Return (X, Y) of the center of cell containing provided text 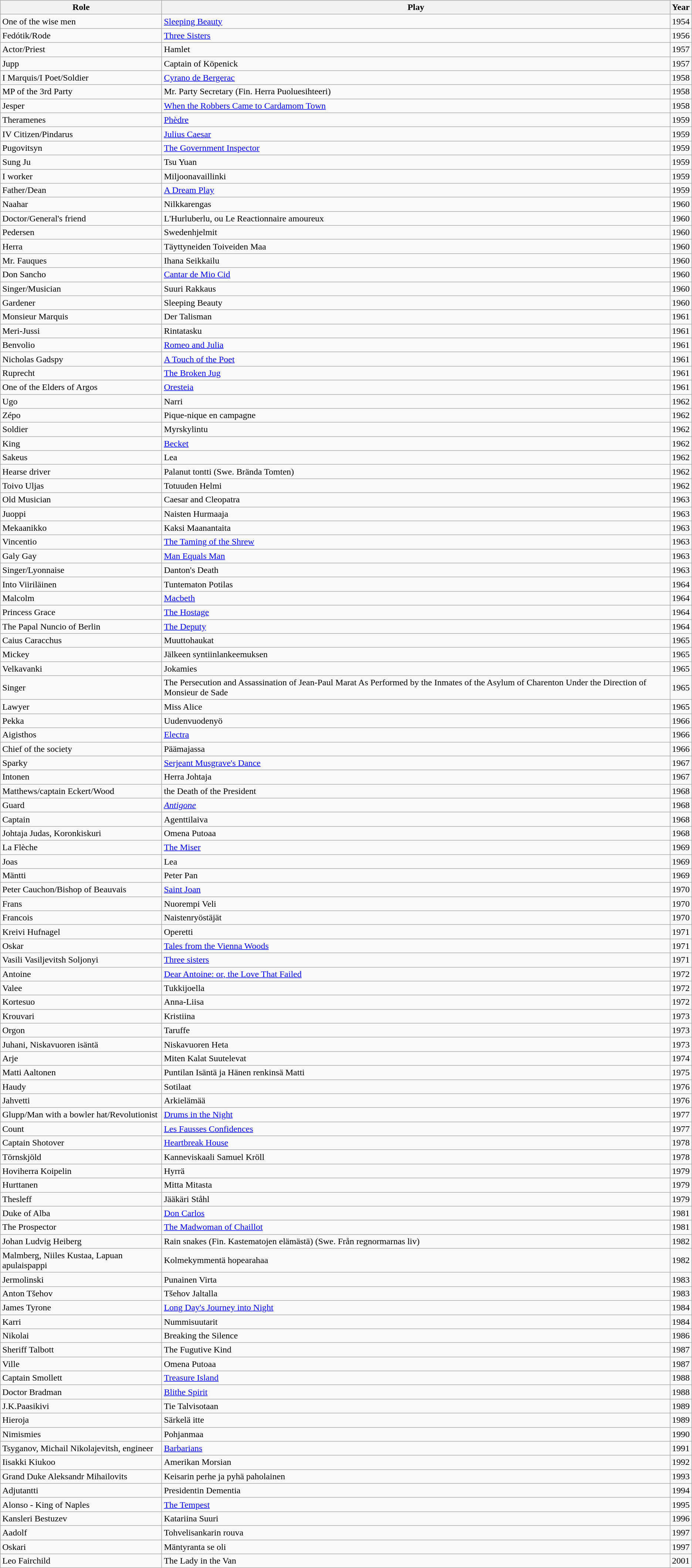
Puntilan Isäntä ja Hänen renkinsä Matti (416, 1072)
I Marquis/I Poet/Soldier (81, 78)
Juoppi (81, 514)
Karri (81, 1321)
Becket (416, 444)
Jahvetti (81, 1101)
Jokamies (416, 669)
Naistenryöstäjät (416, 918)
Naahar (81, 204)
Amerikan Morsian (416, 1462)
Kansleri Bestuzev (81, 1518)
Saint Joan (416, 890)
The Government Inspector (416, 148)
Drums in the Night (416, 1115)
Hieroja (81, 1420)
Don Carlos (416, 1213)
La Flèche (81, 847)
Treasure Island (416, 1378)
The Miser (416, 847)
Nikolai (81, 1336)
The Prospector (81, 1227)
Mäntyranta se oli (416, 1547)
Kanneviskaali Samuel Kröll (416, 1157)
Blithe Spirit (416, 1392)
Miss Alice (416, 707)
1956 (681, 35)
Presidentin Dementia (416, 1490)
Toivo Uljas (81, 486)
The Taming of the Shrew (416, 542)
Fedótik/Rode (81, 35)
Lawyer (81, 707)
Princess Grace (81, 612)
Meri-Jussi (81, 331)
Captain Smollett (81, 1378)
Man Equals Man (416, 556)
1990 (681, 1434)
Tukkijoella (416, 988)
Glupp/Man with a bowler hat/Revolutionist (81, 1115)
Mekaanikko (81, 528)
Myrskylintu (416, 430)
1974 (681, 1058)
Mr. Party Secretary (Fin. Herra Puoluesihteeri) (416, 92)
Katariina Suuri (416, 1518)
Hoviherra Koipelin (81, 1171)
Les Fausses Confidences (416, 1129)
Miljoonavaillinki (416, 176)
Year (681, 7)
One of the Elders of Argos (81, 387)
Nimismies (81, 1434)
Caius Caracchus (81, 641)
Benvolio (81, 345)
Tie Talvisotaan (416, 1406)
Phèdre (416, 120)
A Touch of the Poet (416, 359)
Theramenes (81, 120)
Captain of Köpenick (416, 64)
Soldier (81, 430)
J.K.Paasikivi (81, 1406)
1975 (681, 1072)
Count (81, 1129)
Electra (416, 735)
One of the wise men (81, 21)
The Tempest (416, 1504)
L'Hurluberlu, ou Le Reactionnaire amoureux (416, 218)
Anna-Liisa (416, 1002)
Matthews/captain Eckert/Wood (81, 791)
Frans (81, 904)
Mitta Mitasta (416, 1185)
Chief of the society (81, 749)
Agenttilaiva (416, 819)
1993 (681, 1476)
I worker (81, 176)
Doctor Bradman (81, 1392)
Hyrrä (416, 1171)
Oskari (81, 1547)
Father/Dean (81, 190)
Alonso - King of Naples (81, 1504)
Jesper (81, 106)
Kortesuo (81, 1002)
Keisarin perhe ja pyhä paholainen (416, 1476)
Don Sancho (81, 275)
Caesar and Cleopatra (416, 500)
Antigone (416, 805)
A Dream Play (416, 190)
Cyrano de Bergerac (416, 78)
Heartbreak House (416, 1143)
Peter Cauchon/Bishop of Beauvais (81, 890)
Into Viiriläinen (81, 584)
Tuntematon Potilas (416, 584)
Nuorempi Veli (416, 904)
Arkielämää (416, 1101)
Kolmekymmentä hopearahaa (416, 1260)
Totuuden Helmi (416, 486)
Vincentio (81, 542)
Jälkeen syntiinlankeemuksen (416, 655)
Jääkäri Ståhl (416, 1199)
The Deputy (416, 627)
Johan Ludvig Heiberg (81, 1241)
Rintatasku (416, 331)
When the Robbers Came to Cardamom Town (416, 106)
Matti Aaltonen (81, 1072)
The Papal Nuncio of Berlin (81, 627)
Dear Antoine: or, the Love That Failed (416, 974)
1994 (681, 1490)
Operetti (416, 932)
Malmberg, Niiles Kustaa, Lapuan apulaispappi (81, 1260)
Der Talisman (416, 317)
Hearse driver (81, 472)
Mäntti (81, 876)
Serjeant Musgrave's Dance (416, 763)
Velkavanki (81, 669)
Aadolf (81, 1533)
The Fugutive Kind (416, 1350)
Naisten Hurmaaja (416, 514)
Tsu Yuan (416, 162)
Ruprecht (81, 373)
Captain Shotover (81, 1143)
Herra Johtaja (416, 777)
Joas (81, 862)
Three sisters (416, 960)
Singer/Lyonnaise (81, 570)
Päämajassa (416, 749)
1995 (681, 1504)
Haudy (81, 1086)
MP of the 3rd Party (81, 92)
Sheriff Talbott (81, 1350)
Orgon (81, 1030)
Mickey (81, 655)
the Death of the President (416, 791)
Kristiina (416, 1016)
Breaking the Silence (416, 1336)
Role (81, 7)
1992 (681, 1462)
Duke of Alba (81, 1213)
2001 (681, 1561)
Kaksi Maanantaita (416, 528)
Narri (416, 401)
Särkelä itte (416, 1420)
Tales from the Vienna Woods (416, 946)
Mr. Fauques (81, 261)
Oresteia (416, 387)
Pugovitsyn (81, 148)
Francois (81, 918)
Aigisthos (81, 735)
Three Sisters (416, 35)
IV Citizen/Pindarus (81, 134)
Miten Kalat Suutelevat (416, 1058)
Anton Tšehov (81, 1293)
Peter Pan (416, 876)
Cantar de Mio Cid (416, 275)
Monsieur Marquis (81, 317)
Doctor/General's friend (81, 218)
The Lady in the Van (416, 1561)
Sung Ju (81, 162)
Sparky (81, 763)
Hamlet (416, 50)
Play (416, 7)
Julius Caesar (416, 134)
1991 (681, 1448)
Malcolm (81, 598)
Pique-nique en campagne (416, 415)
Vasili Vasiljevitsh Soljonyi (81, 960)
Zépo (81, 415)
Danton's Death (416, 570)
Singer/Musician (81, 289)
Tsyganov, Michail Nikolajevitsh, engineer (81, 1448)
Tšehov Jaltalla (416, 1293)
Old Musician (81, 500)
King (81, 444)
Täyttyneiden Toiveiden Maa (416, 247)
Jermolinski (81, 1279)
Ville (81, 1364)
Pohjanmaa (416, 1434)
Guard (81, 805)
Nilkkarengas (416, 204)
Muuttohaukat (416, 641)
Ihana Seikkailu (416, 261)
Sakeus (81, 458)
The Hostage (416, 612)
Valee (81, 988)
Taruffe (416, 1030)
The Persecution and Assassination of Jean-Paul Marat As Performed by the Inmates of the Asylum of Charenton Under the Direction of Monsieur de Sade (416, 688)
The Broken Jug (416, 373)
Juhani, Niskavuoren isäntä (81, 1044)
Singer (81, 688)
Long Day's Journey into Night (416, 1307)
Iisakki Kiukoo (81, 1462)
Galy Gay (81, 556)
Suuri Rakkaus (416, 289)
Ugo (81, 401)
Palanut tontti (Swe. Brända Tomten) (416, 472)
Grand Duke Aleksandr Mihailovits (81, 1476)
James Tyrone (81, 1307)
Krouvari (81, 1016)
Herra (81, 247)
Sotilaat (416, 1086)
Leo Fairchild (81, 1561)
Romeo and Julia (416, 345)
Nummisuutarit (416, 1321)
Swedenhjelmit (416, 233)
Rain snakes (Fin. Kastematojen elämästä) (Swe. Från regnormarnas liv) (416, 1241)
The Madwoman of Chaillot (416, 1227)
Macbeth (416, 598)
Kreivi Hufnagel (81, 932)
1996 (681, 1518)
Punainen Virta (416, 1279)
Oskar (81, 946)
Intonen (81, 777)
Antoine (81, 974)
Hurttanen (81, 1185)
Actor/Priest (81, 50)
Niskavuoren Heta (416, 1044)
1986 (681, 1336)
Tohvelisankarin rouva (416, 1533)
Captain (81, 819)
Thesleff (81, 1199)
Johtaja Judas, Koronkiskuri (81, 833)
Törnskjöld (81, 1157)
Nicholas Gadspy (81, 359)
Arje (81, 1058)
Pekka (81, 721)
Uudenvuodenyö (416, 721)
1954 (681, 21)
Adjutantti (81, 1490)
Barbarians (416, 1448)
Gardener (81, 303)
Jupp (81, 64)
Pedersen (81, 233)
